From the cell containing the given text, extract its center point as [X, Y] coordinate. 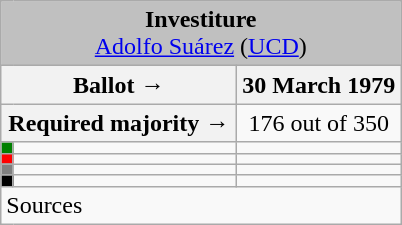
InvestitureAdolfo Suárez (UCD) [201, 34]
Required majority → [119, 123]
Ballot → [119, 85]
176 out of 350 [319, 123]
30 March 1979 [319, 85]
Sources [201, 205]
